Pinpoint the cell where the given text exists, returning its (X, Y) midpoint coordinate. 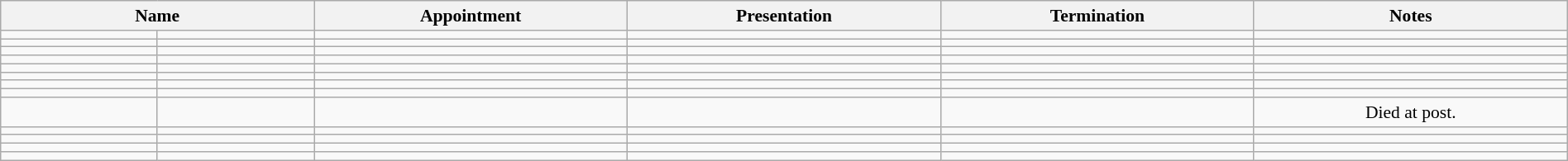
Name (157, 16)
Appointment (471, 16)
Notes (1411, 16)
Presentation (784, 16)
Termination (1097, 16)
Died at post. (1411, 112)
